Extract the (x, y) coordinate from the center of the cell holding the provided text.  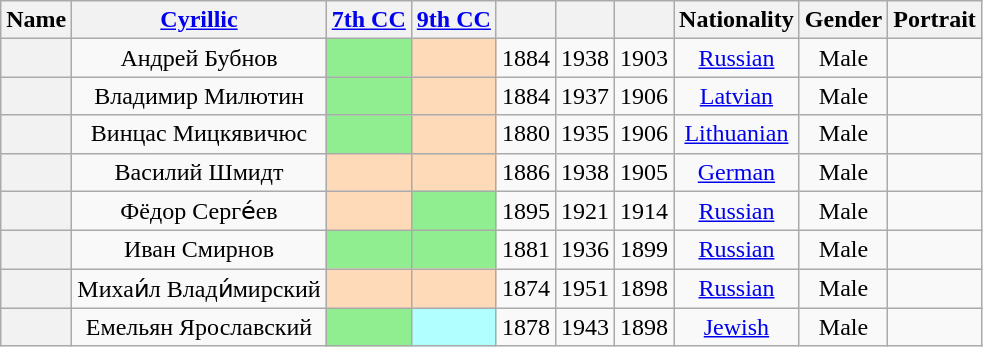
1878 (526, 327)
1914 (644, 211)
1921 (584, 211)
Василий Шмидт (199, 172)
Nationality (737, 20)
Иван Смирнов (199, 250)
9th CC (454, 20)
Владимир Милютин (199, 96)
1951 (584, 289)
1936 (584, 250)
1943 (584, 327)
Gender (843, 20)
1903 (644, 58)
Cyrillic (199, 20)
Latvian (737, 96)
1935 (584, 134)
1895 (526, 211)
1886 (526, 172)
Jewish (737, 327)
1899 (644, 250)
German (737, 172)
1880 (526, 134)
Винцас Мицкявичюс (199, 134)
1905 (644, 172)
Емельян Ярославский (199, 327)
Андрей Бубнов (199, 58)
7th CC (368, 20)
1874 (526, 289)
Name (36, 20)
Portrait (935, 20)
1937 (584, 96)
Lithuanian (737, 134)
Фёдор Серге́ев (199, 211)
1881 (526, 250)
Михаи́л Влади́мирский (199, 289)
